Return [X, Y] of the center of cell containing provided text 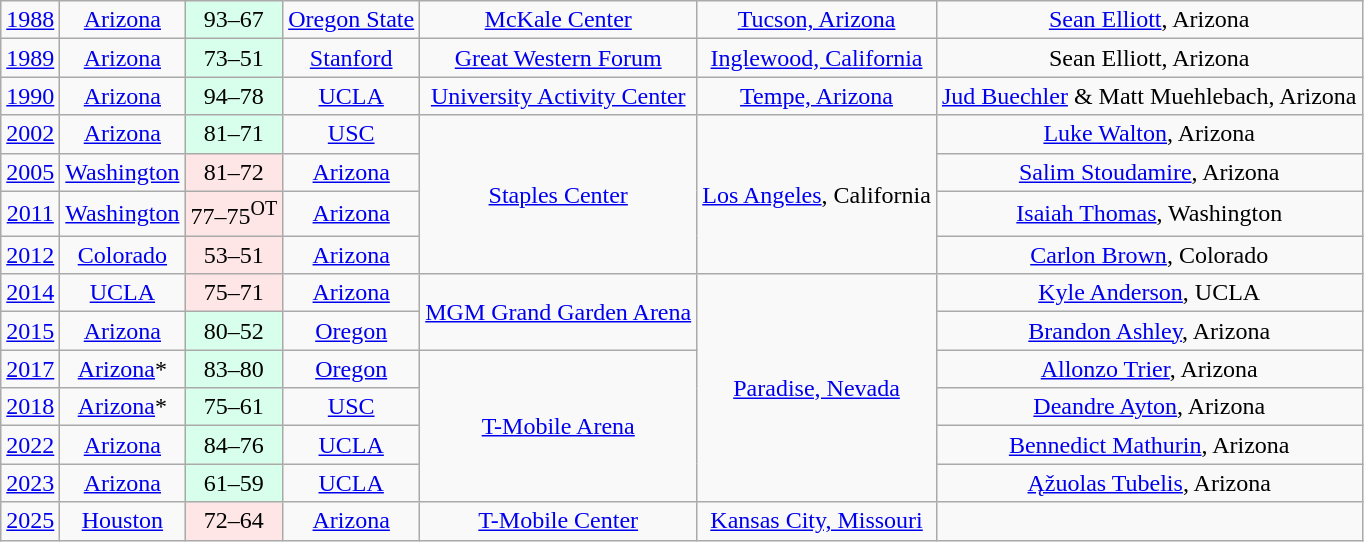
2017 [30, 369]
83–80 [234, 369]
Bennedict Mathurin, Arizona [1149, 445]
2014 [30, 293]
2023 [30, 483]
Staples Center [558, 194]
53–51 [234, 255]
Kyle Anderson, UCLA [1149, 293]
MGM Grand Garden Arena [558, 312]
1989 [30, 58]
Carlon Brown, Colorado [1149, 255]
University Activity Center [558, 96]
72–64 [234, 521]
75–61 [234, 407]
Los Angeles, California [817, 194]
McKale Center [558, 20]
77–75OT [234, 214]
81–72 [234, 172]
T-Mobile Center [558, 521]
2011 [30, 214]
Allonzo Trier, Arizona [1149, 369]
Oregon State [352, 20]
1990 [30, 96]
Stanford [352, 58]
84–76 [234, 445]
2002 [30, 134]
94–78 [234, 96]
Salim Stoudamire, Arizona [1149, 172]
Deandre Ayton, Arizona [1149, 407]
2025 [30, 521]
81–71 [234, 134]
93–67 [234, 20]
1988 [30, 20]
Brandon Ashley, Arizona [1149, 331]
2015 [30, 331]
2018 [30, 407]
Houston [122, 521]
T-Mobile Arena [558, 426]
Kansas City, Missouri [817, 521]
Colorado [122, 255]
Great Western Forum [558, 58]
Isaiah Thomas, Washington [1149, 214]
2012 [30, 255]
Tempe, Arizona [817, 96]
Tucson, Arizona [817, 20]
61–59 [234, 483]
2005 [30, 172]
2022 [30, 445]
Jud Buechler & Matt Muehlebach, Arizona [1149, 96]
75–71 [234, 293]
Inglewood, California [817, 58]
Ąžuolas Tubelis, Arizona [1149, 483]
80–52 [234, 331]
73–51 [234, 58]
Luke Walton, Arizona [1149, 134]
Paradise, Nevada [817, 388]
